Extract the [X, Y] coordinate from the center of the cell holding the provided text.  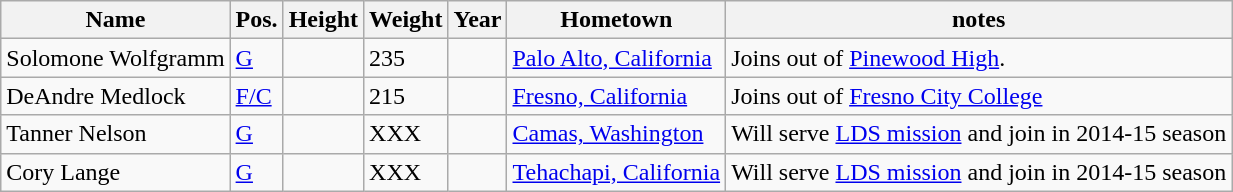
Palo Alto, California [616, 58]
Height [323, 20]
Name [116, 20]
Joins out of Fresno City College [979, 96]
DeAndre Medlock [116, 96]
215 [406, 96]
Camas, Washington [616, 134]
Year [478, 20]
Hometown [616, 20]
Weight [406, 20]
Tanner Nelson [116, 134]
235 [406, 58]
F/C [256, 96]
Pos. [256, 20]
Joins out of Pinewood High. [979, 58]
Tehachapi, California [616, 172]
Cory Lange [116, 172]
notes [979, 20]
Solomone Wolfgramm [116, 58]
Fresno, California [616, 96]
